Extract the (x, y) coordinate from the center of the cell holding the provided text.  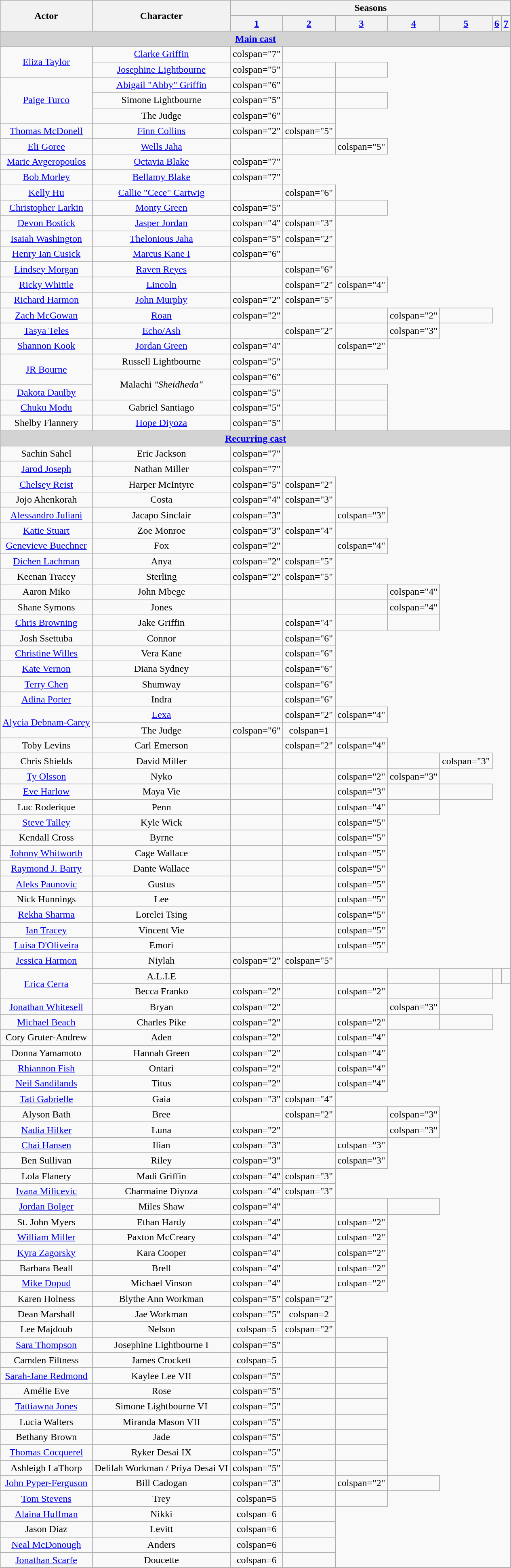
Tattiawna Jones (46, 1406)
Main cast (256, 39)
Dean Marshall (46, 1314)
Eliza Taylor (46, 62)
colspan=1 (309, 730)
Eric Jackson (161, 454)
Character (161, 16)
Josh Ssettuba (46, 638)
Diana Sydney (161, 669)
Kendall Cross (46, 838)
Camden Filtness (46, 1360)
Brell (161, 1268)
Nadia Hilker (46, 1130)
Ethan Hardy (161, 1222)
Malachi "Sheidheda" (161, 384)
Raven Reyes (161, 269)
Wells Jaha (161, 146)
Dante Wallace (161, 868)
Erica Cerra (46, 984)
Terry Chen (46, 684)
Ontari (161, 1068)
Rekha Sharma (46, 914)
Abigail "Abby" Griffin (161, 85)
Zach McGowan (46, 315)
Kelly Hu (46, 193)
Costa (161, 500)
Luc Roderique (46, 807)
Kara Cooper (161, 1253)
Alyson Bath (46, 1114)
Thomas Cocquerel (46, 1453)
Amélie Eve (46, 1391)
Niylah (161, 961)
William Miller (46, 1237)
Thelonious Jaha (161, 239)
Mike Dopud (46, 1283)
Cage Wallace (161, 853)
Kyle Wick (161, 822)
Anya (161, 561)
Henry Ian Cusick (46, 254)
Finn Collins (161, 131)
Bethany Brown (46, 1437)
Ivana Milicevic (46, 1191)
Luna (161, 1130)
Doucette (161, 1560)
Kaylee Lee VII (161, 1375)
Charmaine Diyoza (161, 1191)
3 (362, 23)
Marcus Kane I (161, 254)
Michael Beach (46, 1022)
Sachin Sahel (46, 454)
Lee (161, 899)
Alessandro Juliani (46, 515)
Keenan Tracey (46, 576)
Nathan Miller (161, 469)
Jojo Ahenkorah (46, 500)
Hope Diyoza (161, 423)
Callie "Cece" Cartwig (161, 193)
Donna Yamamoto (46, 1053)
Ilian (161, 1145)
Ryker Desai IX (161, 1453)
7 (506, 23)
Jake Griffin (161, 623)
Byrne (161, 838)
Rhiannon Fish (46, 1068)
Nyko (161, 776)
colspan=2 (309, 1314)
Neil Sandilands (46, 1084)
Simone Lightbourne (161, 100)
Genevieve Buechner (46, 546)
Lola Flanery (46, 1176)
Aleks Paunovic (46, 884)
Eli Goree (46, 146)
Jordan Bolger (46, 1207)
Kate Vernon (46, 669)
St. John Myers (46, 1222)
Neal McDonough (46, 1545)
Nelson (161, 1329)
Nick Hunnings (46, 899)
Alaina Huffman (46, 1514)
Shelby Flannery (46, 423)
Jonathan Scarfe (46, 1560)
Jade (161, 1437)
Lucia Walters (46, 1421)
Chris Browning (46, 623)
Jarod Joseph (46, 469)
Sarah-Jane Redmond (46, 1375)
Chris Shields (46, 761)
Levitt (161, 1529)
Nikki (161, 1514)
John Mbege (161, 592)
Dichen Lachman (46, 561)
Jason Diaz (46, 1529)
Fox (161, 546)
Penn (161, 807)
Jones (161, 607)
Titus (161, 1084)
Johnny Whitworth (46, 853)
Gabriel Santiago (161, 407)
Actor (46, 16)
Ty Olsson (46, 776)
Echo/Ash (161, 331)
Connor (161, 638)
Marie Avgeropoulos (46, 161)
John Murphy (161, 300)
Alycia Debnam-Carey (46, 723)
Clarke Griffin (161, 54)
Blythe Ann Workman (161, 1299)
Shumway (161, 684)
Kyra Zagorsky (46, 1253)
Katie Stuart (46, 530)
6 (497, 23)
Chai Hansen (46, 1145)
Christine Willes (46, 653)
Josephine Lightbourne (161, 69)
Tom Stevens (46, 1499)
Aden (161, 1038)
Josephine Lightbourne I (161, 1345)
Recurring cast (256, 438)
John Pyper-Ferguson (46, 1483)
Riley (161, 1160)
Jessica Harmon (46, 961)
Aaron Miko (46, 592)
Simone Lightbourne VI (161, 1406)
Vera Kane (161, 653)
Steve Talley (46, 822)
Ricky Whittle (46, 285)
Jordan Green (161, 346)
2 (309, 23)
Indra (161, 700)
Bob Morley (46, 177)
Monty Green (161, 208)
Lee Majdoub (46, 1329)
Shannon Kook (46, 346)
Paxton McCreary (161, 1237)
Bill Cadogan (161, 1483)
David Miller (161, 761)
Devon Bostick (46, 223)
Shane Symons (46, 607)
1 (257, 23)
Maya Vie (161, 792)
Ben Sullivan (46, 1160)
Adina Porter (46, 700)
Delilah Workman / Priya Desai VI (161, 1468)
Lindsey Morgan (46, 269)
Jonathan Whitesell (46, 1007)
Luisa D'Oliveira (46, 945)
Octavia Blake (161, 161)
Gustus (161, 884)
Tasya Teles (46, 331)
Vincent Vie (161, 930)
A.L.I.E (161, 976)
Michael Vinson (161, 1283)
Emori (161, 945)
Jae Workman (161, 1314)
Madi Griffin (161, 1176)
Roan (161, 315)
James Crockett (161, 1360)
Ashleigh LaThorp (46, 1468)
Sterling (161, 576)
Chelsey Reist (46, 484)
Russell Lightbourne (161, 361)
Thomas McDonell (46, 131)
Miles Shaw (161, 1207)
Jacapo Sinclair (161, 515)
4 (414, 23)
Ian Tracey (46, 930)
Chuku Modu (46, 407)
Dakota Daulby (46, 392)
Harper McIntyre (161, 484)
Gaia (161, 1099)
Lexa (161, 715)
Anders (161, 1545)
Bryan (161, 1007)
Zoe Monroe (161, 530)
Charles Pike (161, 1022)
Carl Emerson (161, 746)
Cory Gruter-Andrew (46, 1038)
Bellamy Blake (161, 177)
Jasper Jordan (161, 223)
Paige Turco (46, 100)
Richard Harmon (46, 300)
Lincoln (161, 285)
Isaiah Washington (46, 239)
Karen Holness (46, 1299)
JR Bourne (46, 369)
Raymond J. Barry (46, 868)
Lorelei Tsing (161, 914)
Trey (161, 1499)
Miranda Mason VII (161, 1421)
Hannah Green (161, 1053)
Barbara Beall (46, 1268)
5 (466, 23)
Toby Levins (46, 746)
Seasons (371, 8)
Sara Thompson (46, 1345)
Becca Franko (161, 992)
Eve Harlow (46, 792)
Tati Gabrielle (46, 1099)
Christopher Larkin (46, 208)
Rose (161, 1391)
Bree (161, 1114)
